Return the [X, Y] coordinate for the center point of the cell that contains the specified text.  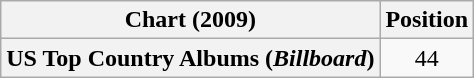
Position [427, 20]
Chart (2009) [190, 20]
US Top Country Albums (Billboard) [190, 58]
44 [427, 58]
